For the text-containing cell, return its midpoint in (X, Y) coordinate format. 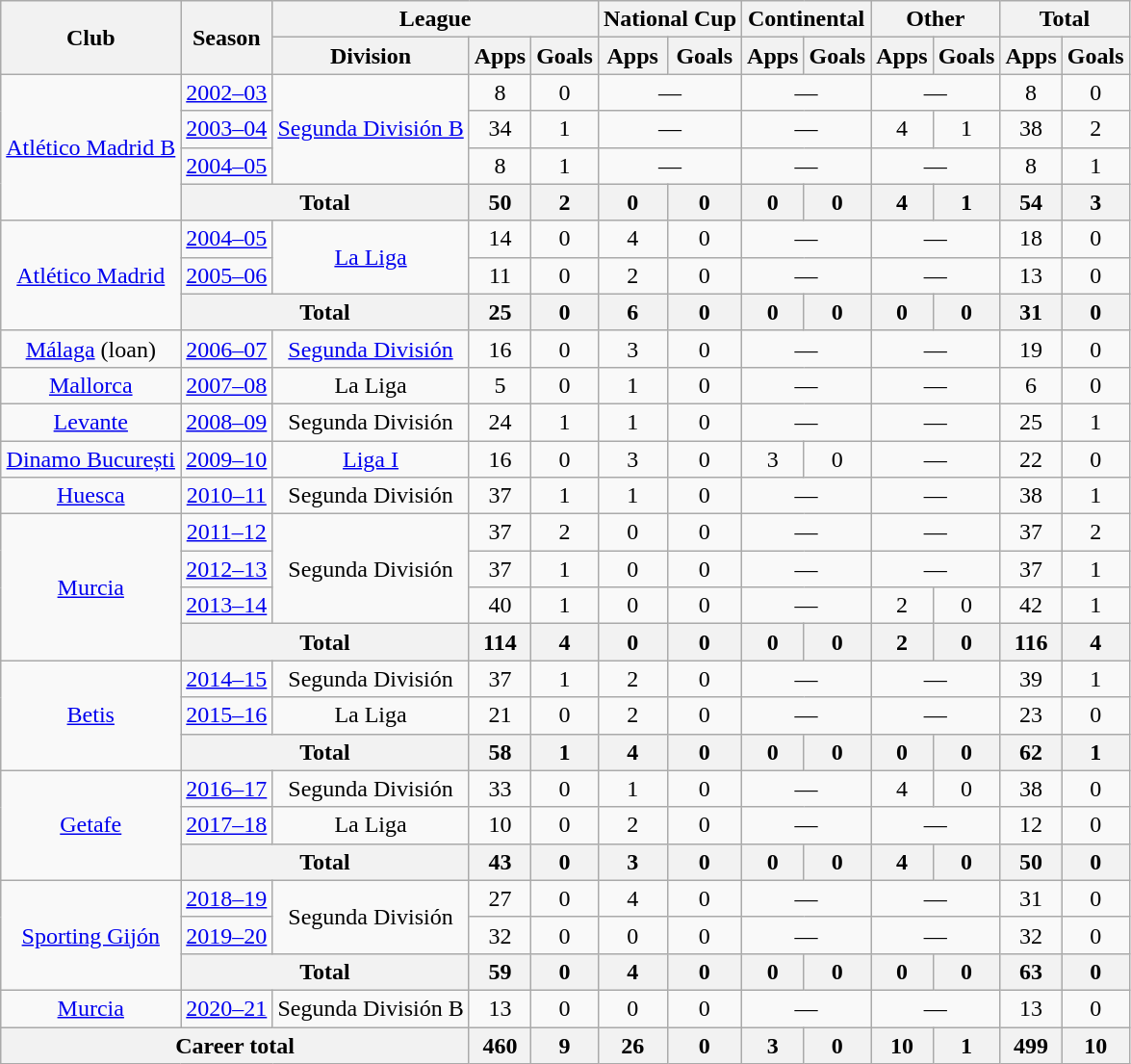
2007–08 (227, 385)
26 (632, 1045)
19 (1031, 349)
2019–20 (227, 935)
2020–21 (227, 1008)
54 (1031, 202)
2013–14 (227, 606)
Club (90, 38)
5 (500, 385)
33 (500, 789)
Málaga (loan) (90, 349)
2006–07 (227, 349)
58 (500, 752)
39 (1031, 679)
2016–17 (227, 789)
2009–10 (227, 459)
League (435, 19)
Continental (807, 19)
Season (227, 38)
Liga I (371, 459)
43 (500, 862)
24 (500, 422)
2010–11 (227, 496)
460 (500, 1045)
2005–06 (227, 275)
62 (1031, 752)
27 (500, 898)
Division (371, 56)
59 (500, 972)
2017–18 (227, 825)
40 (500, 606)
2011–12 (227, 532)
11 (500, 275)
21 (500, 715)
Sporting Gijón (90, 935)
9 (565, 1045)
Other (936, 19)
Levante (90, 422)
National Cup (670, 19)
114 (500, 642)
2014–15 (227, 679)
23 (1031, 715)
22 (1031, 459)
Betis (90, 715)
Mallorca (90, 385)
Getafe (90, 825)
Huesca (90, 496)
42 (1031, 606)
Career total (235, 1045)
Atlético Madrid (90, 275)
63 (1031, 972)
34 (500, 129)
499 (1031, 1045)
2008–09 (227, 422)
2002–03 (227, 92)
116 (1031, 642)
2015–16 (227, 715)
Atlético Madrid B (90, 147)
12 (1031, 825)
18 (1031, 239)
Dinamo București (90, 459)
2012–13 (227, 569)
2018–19 (227, 898)
14 (500, 239)
2003–04 (227, 129)
